Output the (x, y) coordinate of the center of the cell containing the given text.  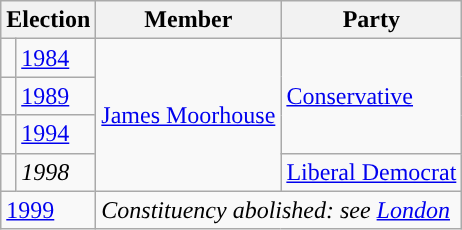
Constituency abolished: see London (279, 210)
1994 (56, 134)
Member (188, 20)
Liberal Democrat (372, 172)
1989 (56, 96)
James Moorhouse (188, 115)
Conservative (372, 96)
1984 (56, 58)
1998 (56, 172)
1999 (48, 210)
Election (48, 20)
Party (372, 20)
